Locate the cell with the specified text and output its (x, y) center coordinate. 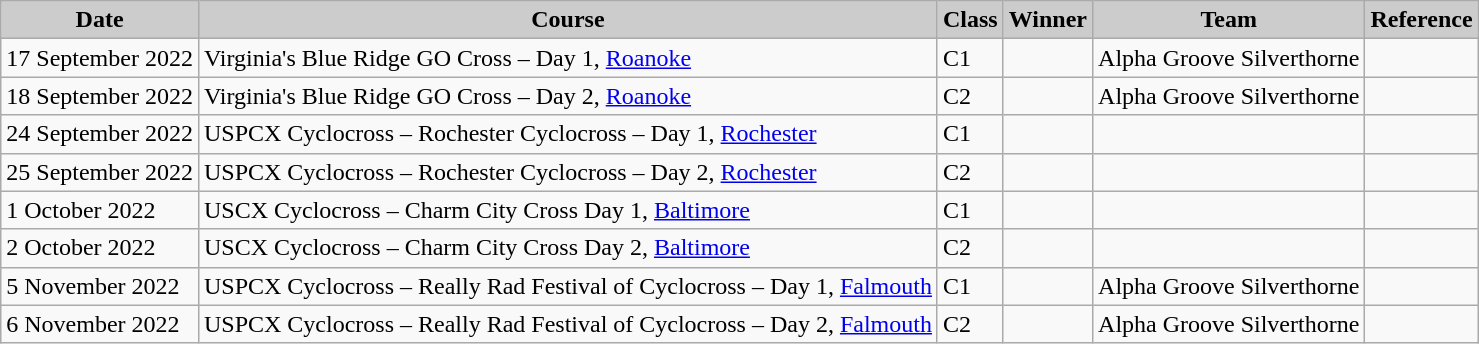
USPCX Cyclocross – Really Rad Festival of Cyclocross – Day 1, Falmouth (568, 286)
Team (1229, 20)
Course (568, 20)
USCX Cyclocross – Charm City Cross Day 2, Baltimore (568, 248)
USPCX Cyclocross – Rochester Cyclocross – Day 2, Rochester (568, 172)
5 November 2022 (100, 286)
6 November 2022 (100, 324)
2 October 2022 (100, 248)
18 September 2022 (100, 96)
USPCX Cyclocross – Rochester Cyclocross – Day 1, Rochester (568, 134)
Virginia's Blue Ridge GO Cross – Day 2, Roanoke (568, 96)
Virginia's Blue Ridge GO Cross – Day 1, Roanoke (568, 58)
USCX Cyclocross – Charm City Cross Day 1, Baltimore (568, 210)
1 October 2022 (100, 210)
Date (100, 20)
Class (970, 20)
Reference (1422, 20)
17 September 2022 (100, 58)
USPCX Cyclocross – Really Rad Festival of Cyclocross – Day 2, Falmouth (568, 324)
Winner (1048, 20)
25 September 2022 (100, 172)
24 September 2022 (100, 134)
